Capture the cell that displays the provided text and extract its [x, y] central coordinate. 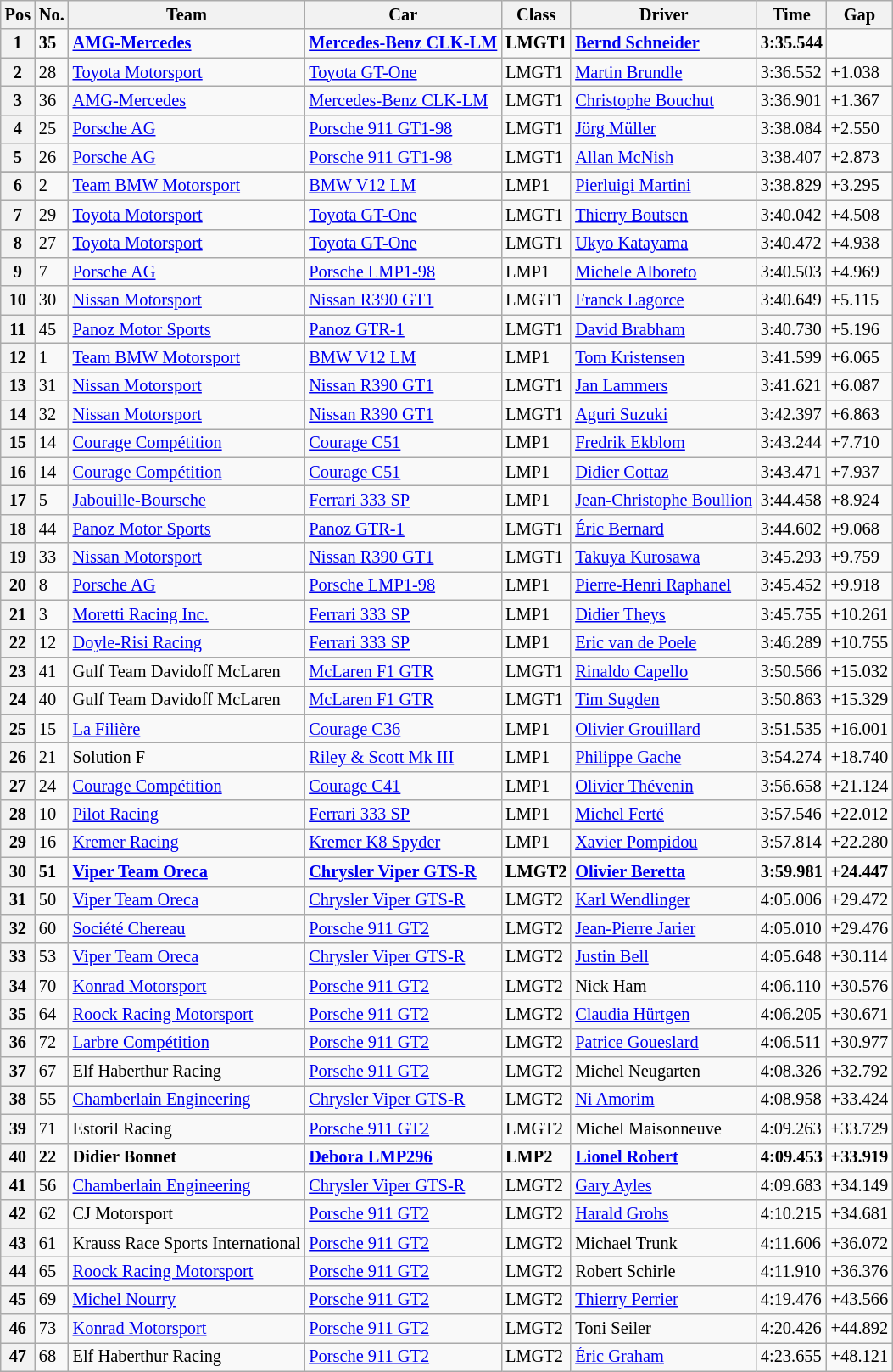
Tim Sugden [663, 700]
Jean-Pierre Jarier [663, 928]
Olivier Thévenin [663, 786]
Michel Neugarten [663, 1072]
56 [52, 1185]
17 [18, 500]
+32.792 [860, 1072]
3:38.407 [792, 158]
+34.681 [860, 1214]
Tom Kristensen [663, 357]
Jabouille-Boursche [187, 500]
3:54.274 [792, 757]
Kremer Racing [187, 843]
3:36.552 [792, 72]
47 [18, 1357]
Michael Trunk [663, 1243]
Toni Seiler [663, 1329]
60 [52, 928]
4:11.606 [792, 1243]
+15.032 [860, 671]
Justin Bell [663, 957]
Éric Bernard [663, 529]
71 [52, 1128]
Rinaldo Capello [663, 671]
+48.121 [860, 1357]
David Brabham [663, 329]
Pierluigi Martini [663, 186]
Kremer K8 Spyder [403, 843]
20 [18, 585]
34 [18, 986]
67 [52, 1072]
Moretti Racing Inc. [187, 614]
Larbre Compétition [187, 1043]
11 [18, 329]
+15.329 [860, 700]
46 [18, 1329]
Estoril Racing [187, 1128]
3:42.397 [792, 415]
+36.376 [860, 1271]
Olivier Beretta [663, 871]
73 [52, 1329]
3:59.981 [792, 871]
Riley & Scott Mk III [403, 757]
Aguri Suzuki [663, 415]
Pierre-Henri Raphanel [663, 585]
Franck Lagorce [663, 300]
3:45.755 [792, 614]
4:08.326 [792, 1072]
50 [52, 900]
+4.938 [860, 244]
69 [52, 1300]
+5.115 [860, 300]
Lionel Robert [663, 1157]
Karl Wendlinger [663, 900]
3:44.602 [792, 529]
3:40.472 [792, 244]
3:43.471 [792, 472]
+43.566 [860, 1300]
38 [18, 1100]
9 [18, 272]
+9.068 [860, 529]
+1.038 [860, 72]
Eric van de Poele [663, 643]
4:05.010 [792, 928]
+2.873 [860, 158]
Claudia Hürtgen [663, 1014]
Harald Grohs [663, 1214]
Michel Nourry [187, 1300]
Michel Maisonneuve [663, 1128]
CJ Motorsport [187, 1214]
Fredrik Ekblom [663, 443]
Philippe Gache [663, 757]
4:05.006 [792, 900]
42 [18, 1214]
4 [18, 129]
Patrice Goueslard [663, 1043]
Ukyo Katayama [663, 244]
55 [52, 1100]
Jean-Christophe Boullion [663, 500]
+6.065 [860, 357]
Class [536, 14]
4:06.511 [792, 1043]
4:10.215 [792, 1214]
37 [18, 1072]
Nick Ham [663, 986]
3:45.293 [792, 557]
53 [52, 957]
Didier Bonnet [187, 1157]
Car [403, 14]
3:44.458 [792, 500]
+29.472 [860, 900]
+33.919 [860, 1157]
La Filière [187, 729]
Thierry Perrier [663, 1300]
3:36.901 [792, 100]
Takuya Kurosawa [663, 557]
Courage C41 [403, 786]
3:41.599 [792, 357]
+30.576 [860, 986]
+6.863 [860, 415]
43 [18, 1243]
Christophe Bouchut [663, 100]
3:40.503 [792, 272]
Ni Amorim [663, 1100]
4:09.683 [792, 1185]
+2.550 [860, 129]
+7.710 [860, 443]
39 [18, 1128]
No. [52, 14]
62 [52, 1214]
+4.969 [860, 272]
Xavier Pompidou [663, 843]
+36.072 [860, 1243]
Didier Cottaz [663, 472]
3:50.566 [792, 671]
3:38.829 [792, 186]
Michele Alboreto [663, 272]
70 [52, 986]
Martin Brundle [663, 72]
Doyle-Risi Racing [187, 643]
4:23.655 [792, 1357]
+9.918 [860, 585]
Olivier Grouillard [663, 729]
4:09.263 [792, 1128]
65 [52, 1271]
72 [52, 1043]
3:50.863 [792, 700]
3:43.244 [792, 443]
3:45.452 [792, 585]
4:09.453 [792, 1157]
+21.124 [860, 786]
+9.759 [860, 557]
4:19.476 [792, 1300]
+29.476 [860, 928]
+22.012 [860, 815]
+33.729 [860, 1128]
+18.740 [860, 757]
Société Chereau [187, 928]
+6.087 [860, 386]
+3.295 [860, 186]
Courage C36 [403, 729]
3:35.544 [792, 43]
19 [18, 557]
3:38.084 [792, 129]
61 [52, 1243]
Debora LMP296 [403, 1157]
+22.280 [860, 843]
Allan McNish [663, 158]
+30.671 [860, 1014]
13 [18, 386]
23 [18, 671]
+4.508 [860, 215]
3:57.546 [792, 815]
Time [792, 14]
Pos [18, 14]
+34.149 [860, 1185]
4:11.910 [792, 1271]
+33.424 [860, 1100]
Gary Ayles [663, 1185]
3:40.730 [792, 329]
+8.924 [860, 500]
Éric Graham [663, 1357]
3:46.289 [792, 643]
+44.892 [860, 1329]
64 [52, 1014]
Robert Schirle [663, 1271]
Jörg Müller [663, 129]
Solution F [187, 757]
3:41.621 [792, 386]
Bernd Schneider [663, 43]
Team [187, 14]
4:06.205 [792, 1014]
Didier Theys [663, 614]
+10.261 [860, 614]
+30.977 [860, 1043]
4:05.648 [792, 957]
3:57.814 [792, 843]
+10.755 [860, 643]
Gap [860, 14]
Thierry Boutsen [663, 215]
6 [18, 186]
LMP2 [536, 1157]
+24.447 [860, 871]
3:51.535 [792, 729]
3:56.658 [792, 786]
Pilot Racing [187, 815]
18 [18, 529]
3:40.649 [792, 300]
+7.937 [860, 472]
+5.196 [860, 329]
+1.367 [860, 100]
3:40.042 [792, 215]
Jan Lammers [663, 386]
4:06.110 [792, 986]
Krauss Race Sports International [187, 1243]
4:08.958 [792, 1100]
+16.001 [860, 729]
Driver [663, 14]
+30.114 [860, 957]
Michel Ferté [663, 815]
4:20.426 [792, 1329]
68 [52, 1357]
51 [52, 871]
